Find where the given text appears and provide that cell's center as [X, Y] coordinate. 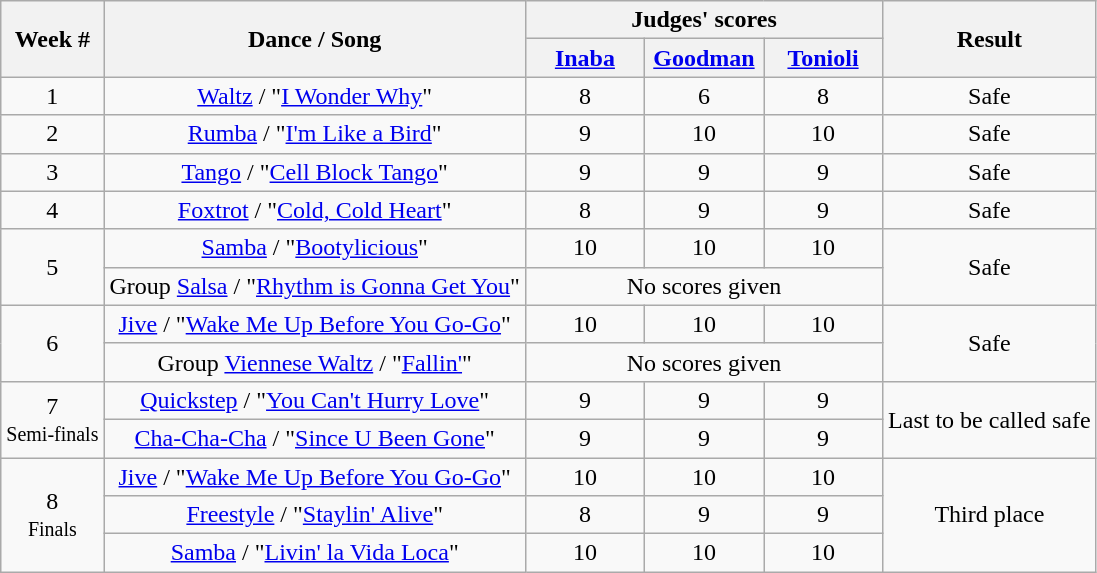
Foxtrot / "Cold, Cold Heart" [314, 210]
Goodman [704, 58]
3 [52, 172]
Samba / "Livin' la Vida Loca" [314, 553]
Waltz / "I Wonder Why" [314, 96]
8Finals [52, 515]
Tango / "Cell Block Tango" [314, 172]
Samba / "Bootylicious" [314, 248]
7Semi-finals [52, 419]
1 [52, 96]
2 [52, 134]
Third place [990, 515]
Tonioli [824, 58]
Dance / Song [314, 39]
Last to be called safe [990, 419]
Result [990, 39]
Group Salsa / "Rhythm is Gonna Get You" [314, 286]
Quickstep / "You Can't Hurry Love" [314, 400]
Week # [52, 39]
Cha-Cha-Cha / "Since U Been Gone" [314, 438]
Judges' scores [704, 20]
Freestyle / "Staylin' Alive" [314, 515]
Rumba / "I'm Like a Bird" [314, 134]
Inaba [584, 58]
5 [52, 267]
Group Viennese Waltz / "Fallin'" [314, 362]
4 [52, 210]
